Return (x, y) of the center of cell containing provided text 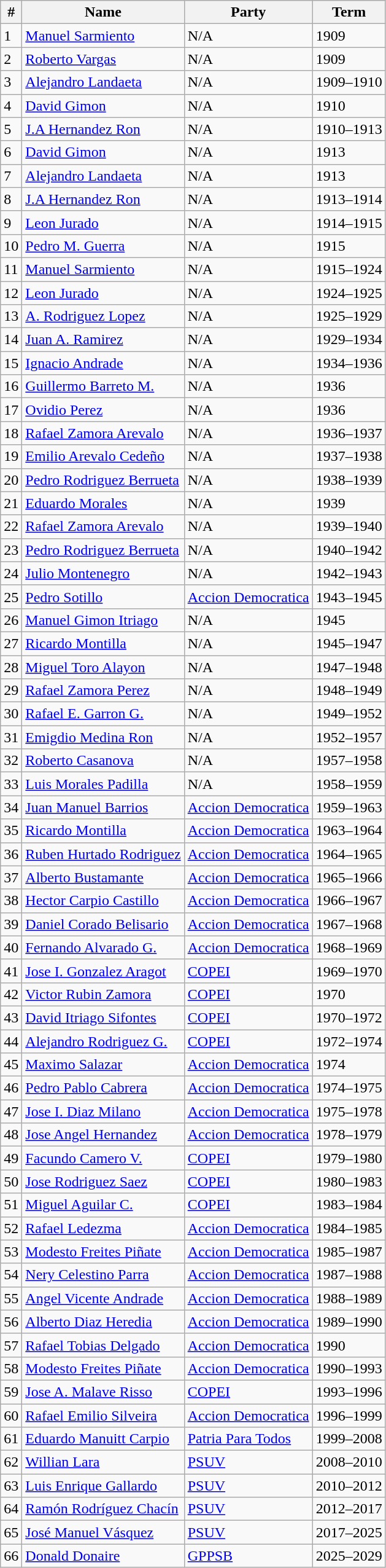
33 (11, 784)
Pedro Pablo Cabrera (103, 1088)
11 (11, 269)
Luis Enrique Gallardo (103, 1486)
Patria Para Todos (248, 1439)
1969–1970 (349, 971)
1979–1980 (349, 1158)
Jose A. Malave Risso (103, 1392)
16 (11, 386)
26 (11, 620)
1983–1984 (349, 1205)
1988–1989 (349, 1298)
1940–1942 (349, 550)
Guillermo Barreto M. (103, 386)
1910–1913 (349, 129)
Hector Carpio Castillo (103, 901)
31 (11, 737)
59 (11, 1392)
52 (11, 1228)
Term (349, 12)
1996–1999 (349, 1415)
Willian Lara (103, 1462)
65 (11, 1532)
Emilio Arevalo Cedeño (103, 457)
27 (11, 643)
8 (11, 199)
1959–1963 (349, 807)
Rafael Emilio Silveira (103, 1415)
GPPSB (248, 1556)
1943–1945 (349, 597)
Jose I. Gonzalez Aragot (103, 971)
66 (11, 1556)
61 (11, 1439)
Donald Donaire (103, 1556)
51 (11, 1205)
Ovidio Perez (103, 410)
Pedro M. Guerra (103, 246)
Party (248, 12)
Rafael Tobias Delgado (103, 1345)
64 (11, 1509)
# (11, 12)
Rafael Zamora Perez (103, 691)
Rafael Ledezma (103, 1228)
Jose Angel Hernandez (103, 1135)
2 (11, 59)
1978–1979 (349, 1135)
45 (11, 1065)
35 (11, 831)
Pedro Sotillo (103, 597)
1984–1985 (349, 1228)
Alejandro Rodriguez G. (103, 1041)
44 (11, 1041)
18 (11, 433)
1990–1993 (349, 1368)
23 (11, 550)
1965–1966 (349, 877)
Eduardo Manuitt Carpio (103, 1439)
1964–1965 (349, 854)
A. Rodriguez Lopez (103, 316)
5 (11, 129)
46 (11, 1088)
Miguel Aguilar C. (103, 1205)
3 (11, 82)
Emigdio Medina Ron (103, 737)
1939–1940 (349, 527)
Rafael E. Garron G. (103, 714)
37 (11, 877)
14 (11, 340)
1915–1924 (349, 269)
1957–1958 (349, 761)
15 (11, 363)
1948–1949 (349, 691)
1967–1968 (349, 924)
Julio Montenegro (103, 573)
4 (11, 106)
58 (11, 1368)
Jose I. Diaz Milano (103, 1111)
19 (11, 457)
Juan A. Ramirez (103, 340)
José Manuel Vásquez (103, 1532)
53 (11, 1252)
6 (11, 152)
1952–1957 (349, 737)
1934–1936 (349, 363)
17 (11, 410)
Name (103, 12)
24 (11, 573)
7 (11, 176)
40 (11, 947)
42 (11, 994)
1985–1987 (349, 1252)
1989–1990 (349, 1322)
Luis Morales Padilla (103, 784)
2012–2017 (349, 1509)
1958–1959 (349, 784)
1909–1910 (349, 82)
Jose Rodriguez Saez (103, 1182)
1999–2008 (349, 1439)
1987–1988 (349, 1275)
54 (11, 1275)
50 (11, 1182)
49 (11, 1158)
62 (11, 1462)
1942–1943 (349, 573)
1974 (349, 1065)
Victor Rubin Zamora (103, 994)
1915 (349, 246)
1914–1915 (349, 222)
56 (11, 1322)
2025–2029 (349, 1556)
1936–1937 (349, 433)
13 (11, 316)
1910 (349, 106)
32 (11, 761)
38 (11, 901)
Daniel Corado Belisario (103, 924)
2008–2010 (349, 1462)
1974–1975 (349, 1088)
Ruben Hurtado Rodriguez (103, 854)
2010–2012 (349, 1486)
1993–1996 (349, 1392)
1972–1974 (349, 1041)
48 (11, 1135)
36 (11, 854)
1929–1934 (349, 340)
1939 (349, 503)
Roberto Vargas (103, 59)
1990 (349, 1345)
20 (11, 480)
Juan Manuel Barrios (103, 807)
1947–1948 (349, 667)
1945 (349, 620)
25 (11, 597)
Maximo Salazar (103, 1065)
Manuel Gimon Itriago (103, 620)
28 (11, 667)
34 (11, 807)
1 (11, 36)
1980–1983 (349, 1182)
Alberto Bustamante (103, 877)
39 (11, 924)
47 (11, 1111)
9 (11, 222)
1975–1978 (349, 1111)
Eduardo Morales (103, 503)
1966–1967 (349, 901)
55 (11, 1298)
1937–1938 (349, 457)
60 (11, 1415)
Alberto Diaz Heredia (103, 1322)
1949–1952 (349, 714)
Miguel Toro Alayon (103, 667)
41 (11, 971)
Nery Celestino Parra (103, 1275)
1963–1964 (349, 831)
Fernando Alvarado G. (103, 947)
Ramón Rodríguez Chacín (103, 1509)
1970–1972 (349, 1017)
Angel Vicente Andrade (103, 1298)
21 (11, 503)
1970 (349, 994)
Facundo Camero V. (103, 1158)
12 (11, 293)
22 (11, 527)
30 (11, 714)
10 (11, 246)
1924–1925 (349, 293)
Ignacio Andrade (103, 363)
63 (11, 1486)
1938–1939 (349, 480)
Roberto Casanova (103, 761)
David Itriago Sifontes (103, 1017)
1913–1914 (349, 199)
1925–1929 (349, 316)
29 (11, 691)
43 (11, 1017)
2017–2025 (349, 1532)
57 (11, 1345)
1968–1969 (349, 947)
1945–1947 (349, 643)
